Extract the (X, Y) coordinate from the center of the cell holding the provided text.  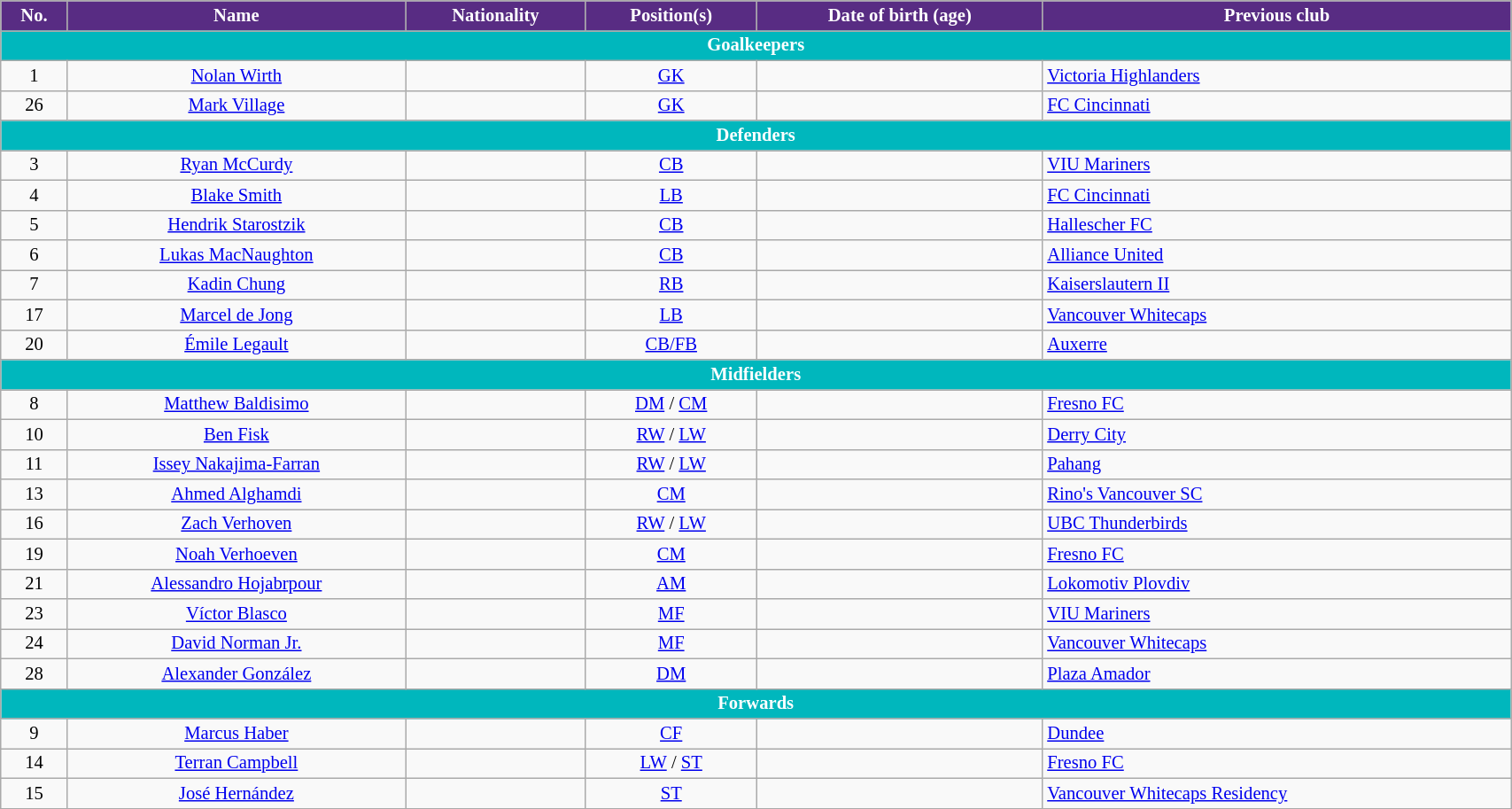
Ben Fisk (236, 434)
Pahang (1276, 464)
CB/FB (671, 345)
16 (34, 524)
8 (34, 404)
Name (236, 15)
19 (34, 554)
Hallescher FC (1276, 225)
24 (34, 643)
Zach Verhoven (236, 524)
Matthew Baldisimo (236, 404)
Alliance United (1276, 254)
Hendrik Starostzik (236, 225)
Plaza Amador (1276, 673)
Previous club (1276, 15)
Defenders (756, 136)
Ahmed Alghamdi (236, 494)
Noah Verhoeven (236, 554)
Rino's Vancouver SC (1276, 494)
7 (34, 284)
David Norman Jr. (236, 643)
4 (34, 195)
17 (34, 315)
DM / CM (671, 404)
CF (671, 733)
26 (34, 105)
Alexander González (236, 673)
No. (34, 15)
RB (671, 284)
Mark Village (236, 105)
Position(s) (671, 15)
Alessandro Hojabrpour (236, 584)
15 (34, 793)
José Hernández (236, 793)
20 (34, 345)
21 (34, 584)
3 (34, 165)
AM (671, 584)
Terran Campbell (236, 763)
ST (671, 793)
Date of birth (age) (900, 15)
Nolan Wirth (236, 75)
Goalkeepers (756, 45)
Derry City (1276, 434)
Víctor Blasco (236, 614)
Kaiserslautern II (1276, 284)
Lukas MacNaughton (236, 254)
Dundee (1276, 733)
UBC Thunderbirds (1276, 524)
Auxerre (1276, 345)
Kadin Chung (236, 284)
23 (34, 614)
Midfielders (756, 375)
6 (34, 254)
LW / ST (671, 763)
Vancouver Whitecaps Residency (1276, 793)
9 (34, 733)
11 (34, 464)
Émile Legault (236, 345)
Nationality (496, 15)
1 (34, 75)
10 (34, 434)
28 (34, 673)
Victoria Highlanders (1276, 75)
Ryan McCurdy (236, 165)
Issey Nakajima-Farran (236, 464)
Marcus Haber (236, 733)
Lokomotiv Plovdiv (1276, 584)
13 (34, 494)
Blake Smith (236, 195)
5 (34, 225)
DM (671, 673)
14 (34, 763)
Forwards (756, 704)
Marcel de Jong (236, 315)
